Search for the cell housing the specified text and yield its [x, y] center coordinate. 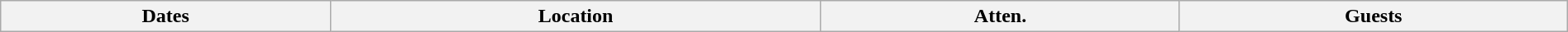
Dates [165, 16]
Atten. [1001, 16]
Guests [1373, 16]
Location [576, 16]
